Extract the [x, y] coordinate from the center of the cell holding the provided text.  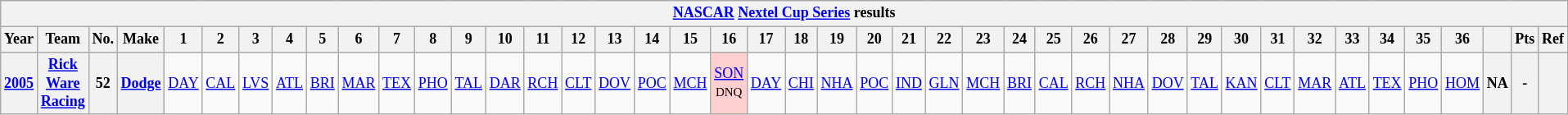
NA [1497, 83]
35 [1423, 39]
Year [20, 39]
LVS [255, 83]
5 [323, 39]
20 [874, 39]
15 [690, 39]
29 [1204, 39]
6 [359, 39]
Ref [1553, 39]
CHI [802, 83]
32 [1315, 39]
21 [909, 39]
Pts [1525, 39]
4 [290, 39]
Rick Ware Racing [62, 83]
IND [909, 83]
27 [1129, 39]
HOM [1462, 83]
36 [1462, 39]
16 [729, 39]
1 [183, 39]
11 [543, 39]
26 [1091, 39]
NASCAR Nextel Cup Series results [784, 13]
14 [652, 39]
Dodge [141, 83]
22 [944, 39]
7 [397, 39]
23 [983, 39]
10 [504, 39]
2 [221, 39]
30 [1241, 39]
25 [1053, 39]
3 [255, 39]
8 [432, 39]
- [1525, 83]
SONDNQ [729, 83]
33 [1353, 39]
17 [766, 39]
GLN [944, 83]
24 [1020, 39]
9 [468, 39]
2005 [20, 83]
Team [62, 39]
52 [103, 83]
13 [615, 39]
34 [1387, 39]
18 [802, 39]
12 [578, 39]
DAR [504, 83]
28 [1168, 39]
KAN [1241, 83]
31 [1277, 39]
19 [837, 39]
No. [103, 39]
Make [141, 39]
